Detect which cell encompasses the target text, then output its [X, Y] center coordinate. 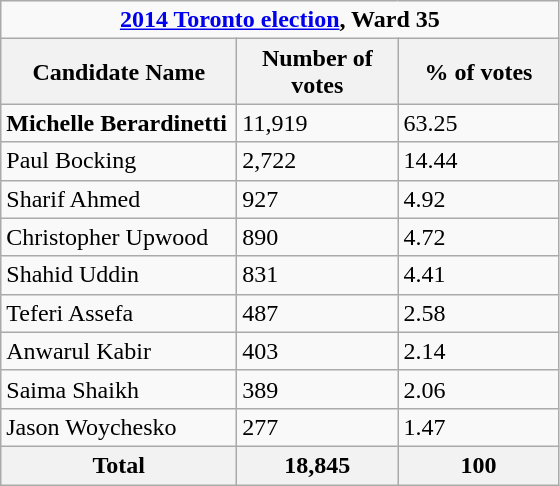
2.58 [478, 313]
4.72 [478, 237]
Candidate Name [119, 72]
Shahid Uddin [119, 275]
487 [318, 313]
2.06 [478, 389]
14.44 [478, 161]
Christopher Upwood [119, 237]
Number of votes [318, 72]
Anwarul Kabir [119, 351]
4.41 [478, 275]
Teferi Assefa [119, 313]
% of votes [478, 72]
Jason Woychesko [119, 427]
389 [318, 389]
63.25 [478, 123]
18,845 [318, 465]
Sharif Ahmed [119, 199]
Michelle Berardinetti [119, 123]
890 [318, 237]
403 [318, 351]
Total [119, 465]
Saima Shaikh [119, 389]
11,919 [318, 123]
2,722 [318, 161]
2014 Toronto election, Ward 35 [280, 20]
277 [318, 427]
927 [318, 199]
2.14 [478, 351]
100 [478, 465]
Paul Bocking [119, 161]
831 [318, 275]
4.92 [478, 199]
1.47 [478, 427]
